Scan for the cell matching the given text and deliver its (X, Y) coordinate at center. 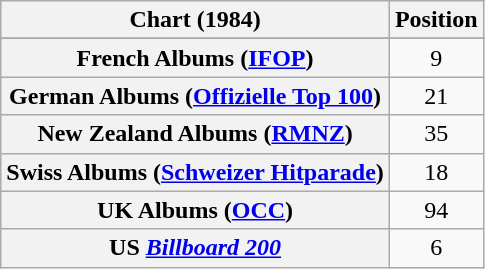
UK Albums (OCC) (196, 210)
Swiss Albums (Schweizer Hitparade) (196, 172)
21 (436, 96)
6 (436, 248)
Chart (1984) (196, 20)
9 (436, 58)
94 (436, 210)
35 (436, 134)
18 (436, 172)
New Zealand Albums (RMNZ) (196, 134)
German Albums (Offizielle Top 100) (196, 96)
US Billboard 200 (196, 248)
Position (436, 20)
French Albums (IFOP) (196, 58)
